Detect which cell encompasses the target text, then output its [X, Y] center coordinate. 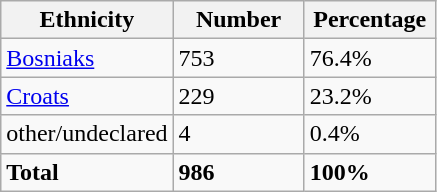
986 [238, 172]
other/undeclared [87, 134]
Percentage [370, 20]
100% [370, 172]
Total [87, 172]
Ethnicity [87, 20]
23.2% [370, 96]
Bosniaks [87, 58]
76.4% [370, 58]
Number [238, 20]
Croats [87, 96]
753 [238, 58]
4 [238, 134]
229 [238, 96]
0.4% [370, 134]
